Output the (x, y) coordinate of the center of the cell containing the given text.  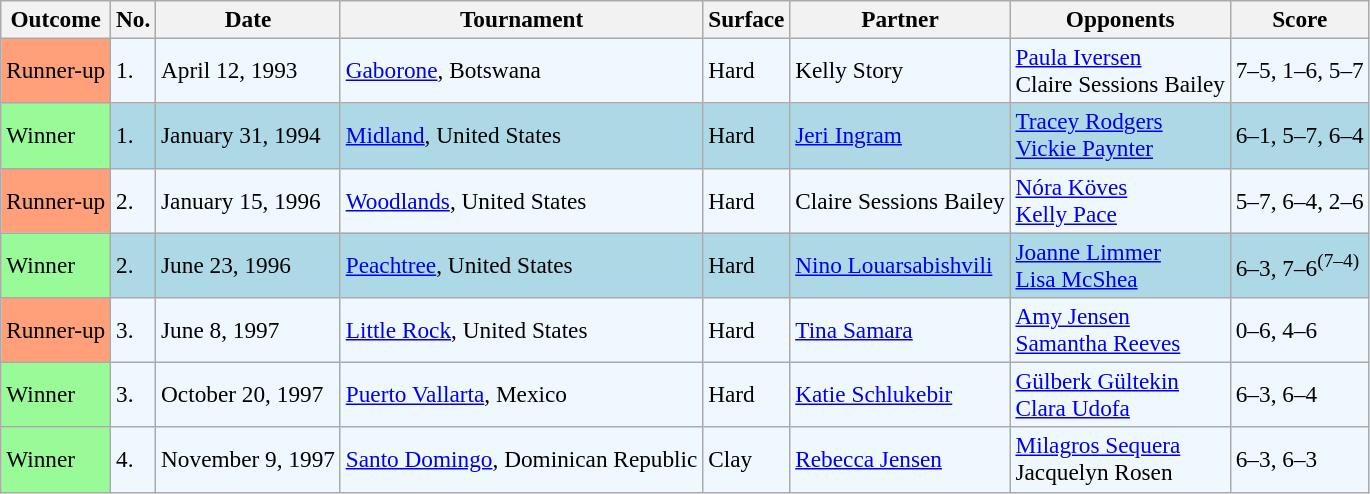
5–7, 6–4, 2–6 (1300, 200)
June 23, 1996 (248, 264)
Midland, United States (521, 136)
Tracey Rodgers Vickie Paynter (1120, 136)
Woodlands, United States (521, 200)
Puerto Vallarta, Mexico (521, 394)
Joanne Limmer Lisa McShea (1120, 264)
Little Rock, United States (521, 330)
Gülberk Gültekin Clara Udofa (1120, 394)
Amy Jensen Samantha Reeves (1120, 330)
Surface (746, 19)
Opponents (1120, 19)
No. (134, 19)
Nóra Köves Kelly Pace (1120, 200)
Clay (746, 460)
Santo Domingo, Dominican Republic (521, 460)
June 8, 1997 (248, 330)
Tina Samara (900, 330)
Nino Louarsabishvili (900, 264)
6–3, 6–3 (1300, 460)
Partner (900, 19)
January 31, 1994 (248, 136)
Kelly Story (900, 70)
Score (1300, 19)
Claire Sessions Bailey (900, 200)
April 12, 1993 (248, 70)
Gaborone, Botswana (521, 70)
Outcome (56, 19)
Date (248, 19)
January 15, 1996 (248, 200)
Paula Iversen Claire Sessions Bailey (1120, 70)
6–3, 7–6(7–4) (1300, 264)
7–5, 1–6, 5–7 (1300, 70)
Katie Schlukebir (900, 394)
Rebecca Jensen (900, 460)
Peachtree, United States (521, 264)
6–3, 6–4 (1300, 394)
0–6, 4–6 (1300, 330)
6–1, 5–7, 6–4 (1300, 136)
4. (134, 460)
Jeri Ingram (900, 136)
November 9, 1997 (248, 460)
Tournament (521, 19)
October 20, 1997 (248, 394)
Milagros Sequera Jacquelyn Rosen (1120, 460)
